For the text-containing cell, return its midpoint in [X, Y] coordinate format. 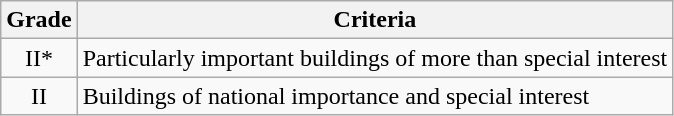
Grade [39, 20]
Criteria [375, 20]
Buildings of national importance and special interest [375, 96]
II* [39, 58]
Particularly important buildings of more than special interest [375, 58]
II [39, 96]
